Determine the [x, y] coordinate at the center of the cell enclosing the given text.  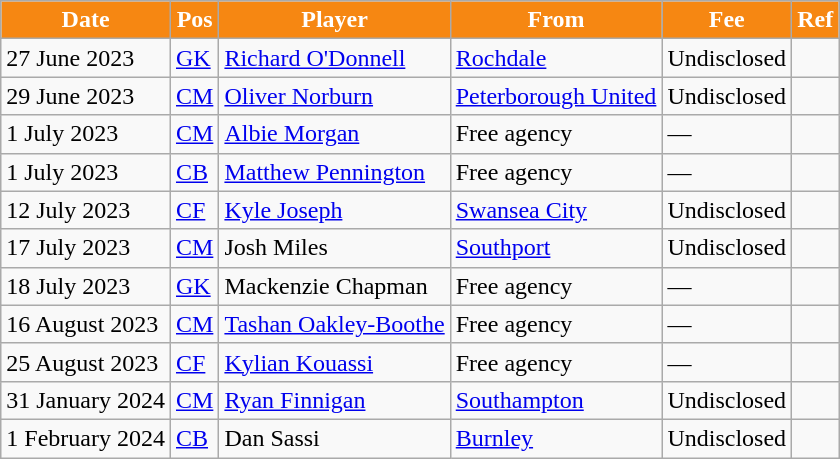
From [556, 20]
Date [86, 20]
Josh Miles [334, 248]
Tashan Oakley-Boothe [334, 324]
Southport [556, 248]
Richard O'Donnell [334, 58]
Southampton [556, 400]
Rochdale [556, 58]
Player [334, 20]
Ryan Finnigan [334, 400]
16 August 2023 [86, 324]
Albie Morgan [334, 134]
31 January 2024 [86, 400]
Kyle Joseph [334, 210]
27 June 2023 [86, 58]
Matthew Pennington [334, 172]
Swansea City [556, 210]
Fee [727, 20]
1 February 2024 [86, 438]
18 July 2023 [86, 286]
Pos [194, 20]
Dan Sassi [334, 438]
Peterborough United [556, 96]
Mackenzie Chapman [334, 286]
12 July 2023 [86, 210]
Burnley [556, 438]
Kylian Kouassi [334, 362]
17 July 2023 [86, 248]
Oliver Norburn [334, 96]
29 June 2023 [86, 96]
Ref [816, 20]
25 August 2023 [86, 362]
